Locate the cell with the specified text and output its (x, y) center coordinate. 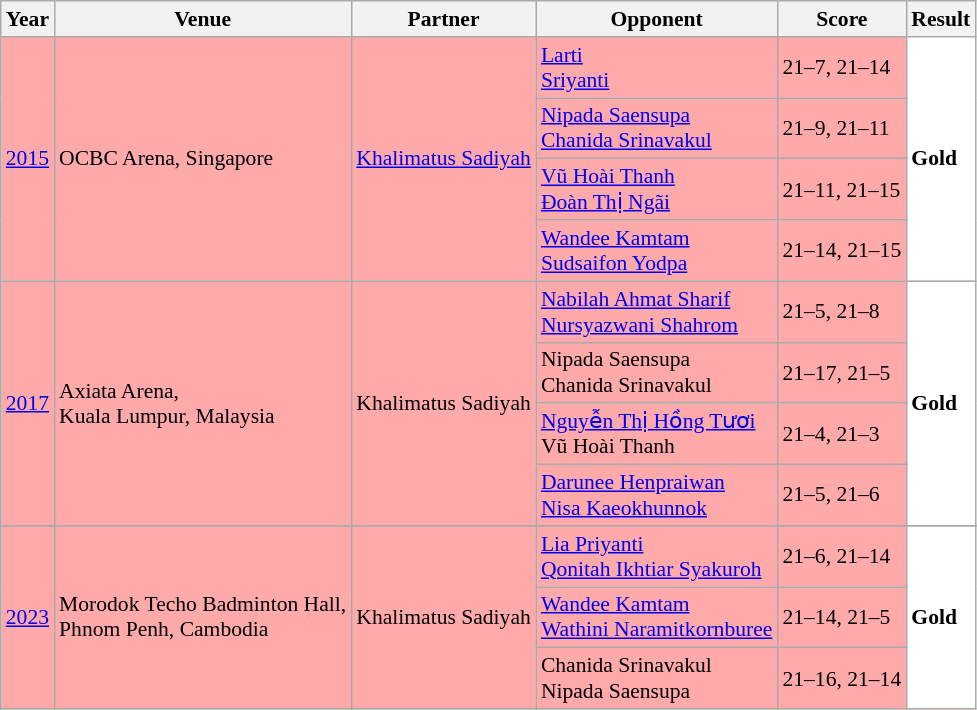
Vũ Hoài Thanh Đoàn Thị Ngãi (657, 190)
Result (940, 19)
2023 (28, 618)
Lia Priyanti Qonitah Ikhtiar Syakuroh (657, 556)
21–9, 21–11 (842, 128)
21–16, 21–14 (842, 678)
Score (842, 19)
2017 (28, 403)
Nguyễn Thị Hồng Tươi Vũ Hoài Thanh (657, 434)
Venue (202, 19)
21–6, 21–14 (842, 556)
Year (28, 19)
Wandee Kamtam Sudsaifon Yodpa (657, 250)
Morodok Techo Badminton Hall, Phnom Penh, Cambodia (202, 618)
21–5, 21–8 (842, 312)
21–4, 21–3 (842, 434)
21–11, 21–15 (842, 190)
21–17, 21–5 (842, 372)
Opponent (657, 19)
Darunee Henpraiwan Nisa Kaeokhunnok (657, 496)
Larti Sriyanti (657, 68)
Axiata Arena, Kuala Lumpur, Malaysia (202, 403)
Chanida Srinavakul Nipada Saensupa (657, 678)
Partner (444, 19)
Wandee Kamtam Wathini Naramitkornburee (657, 618)
OCBC Arena, Singapore (202, 159)
2015 (28, 159)
21–14, 21–15 (842, 250)
21–14, 21–5 (842, 618)
Nabilah Ahmat Sharif Nursyazwani Shahrom (657, 312)
21–5, 21–6 (842, 496)
21–7, 21–14 (842, 68)
